Return [x, y] of the center of cell containing provided text 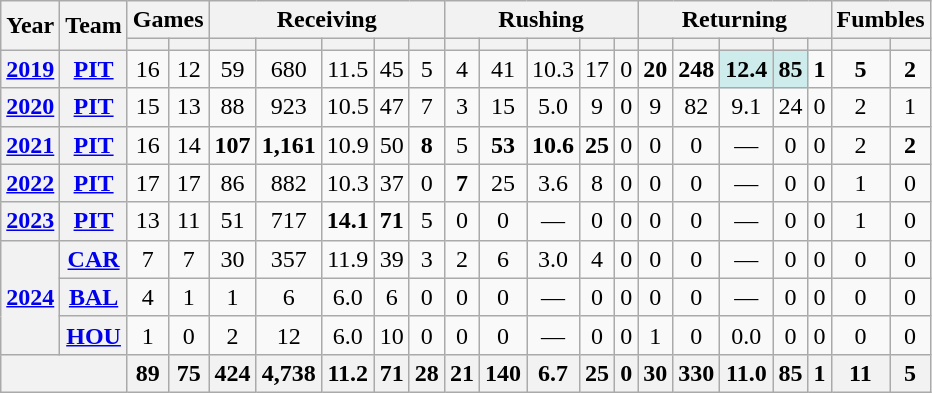
10.5 [348, 107]
4,738 [288, 373]
11.5 [348, 69]
Receiving [326, 20]
11.9 [348, 259]
Year [30, 26]
Fumbles [880, 20]
75 [188, 373]
37 [392, 183]
28 [426, 373]
3.0 [552, 259]
248 [696, 69]
14.1 [348, 221]
107 [232, 145]
1,161 [288, 145]
357 [288, 259]
6.7 [552, 373]
12.4 [746, 69]
424 [232, 373]
5.0 [552, 107]
24 [790, 107]
Games [168, 20]
14 [188, 145]
20 [656, 69]
89 [148, 373]
2019 [30, 69]
882 [288, 183]
923 [288, 107]
2023 [30, 221]
10.9 [348, 145]
47 [392, 107]
0.0 [746, 335]
Team [94, 26]
9.1 [746, 107]
88 [232, 107]
HOU [94, 335]
51 [232, 221]
140 [502, 373]
Rushing [540, 20]
59 [232, 69]
CAR [94, 259]
10.6 [552, 145]
2020 [30, 107]
11.2 [348, 373]
680 [288, 69]
2021 [30, 145]
45 [392, 69]
41 [502, 69]
82 [696, 107]
39 [392, 259]
10 [392, 335]
50 [392, 145]
3.6 [552, 183]
Returning [734, 20]
53 [502, 145]
11.0 [746, 373]
21 [462, 373]
2024 [30, 297]
BAL [94, 297]
717 [288, 221]
86 [232, 183]
330 [696, 373]
2022 [30, 183]
